Capture the cell that displays the provided text and extract its [X, Y] central coordinate. 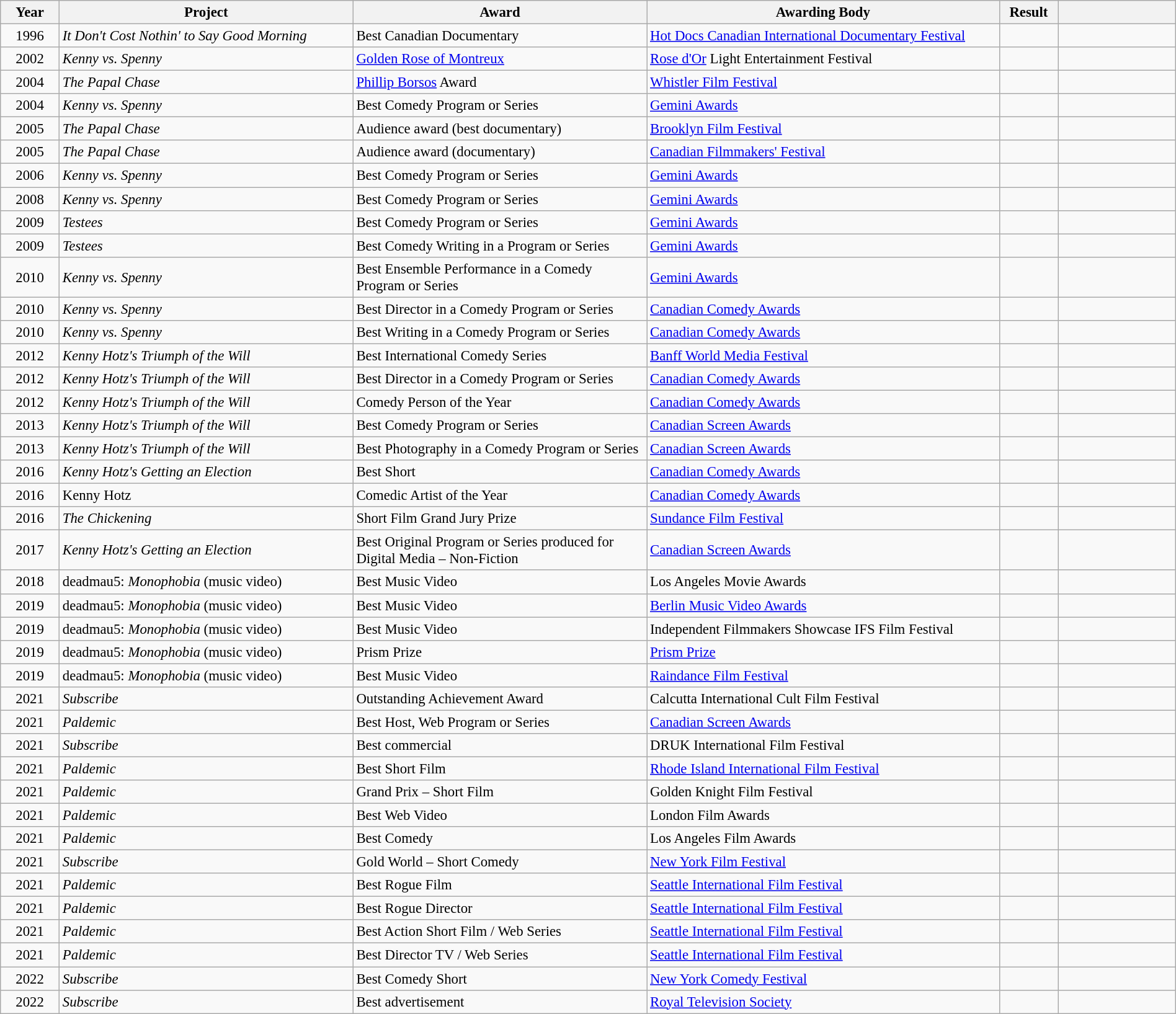
London Film Awards [823, 816]
New York Film Festival [823, 862]
Audience award (best documentary) [500, 129]
Royal Television Society [823, 1002]
Best Comedy Short [500, 979]
Comedic Artist of the Year [500, 496]
Best Short [500, 472]
Project [206, 12]
Los Angeles Film Awards [823, 838]
1996 [30, 36]
Best Original Program or Series produced for Digital Media – Non-Fiction [500, 551]
Best commercial [500, 745]
Calcutta International Cult Film Festival [823, 699]
Best Canadian Documentary [500, 36]
Independent Filmmakers Showcase IFS Film Festival [823, 629]
Banff World Media Festival [823, 355]
Whistler Film Festival [823, 82]
Best Short Film [500, 768]
Grand Prix – Short Film [500, 792]
Year [30, 12]
Phillip Borsos Award [500, 82]
Canadian Filmmakers' Festival [823, 152]
Rose d'Or Light Entertainment Festival [823, 59]
Best Photography in a Comedy Program or Series [500, 449]
Awarding Body [823, 12]
Award [500, 12]
Berlin Music Video Awards [823, 605]
Short Film Grand Jury Prize [500, 518]
Best Host, Web Program or Series [500, 722]
2008 [30, 199]
Best advertisement [500, 1002]
New York Comedy Festival [823, 979]
Hot Docs Canadian International Documentary Festival [823, 36]
Outstanding Achievement Award [500, 699]
Best Ensemble Performance in a Comedy Program or Series [500, 277]
Gold World – Short Comedy [500, 862]
Best Action Short Film / Web Series [500, 932]
Kenny Hotz [206, 496]
Sundance Film Festival [823, 518]
Best Writing in a Comedy Program or Series [500, 332]
Best Rogue Director [500, 909]
Golden Knight Film Festival [823, 792]
Raindance Film Festival [823, 675]
Result [1028, 12]
DRUK International Film Festival [823, 745]
Brooklyn Film Festival [823, 129]
Best International Comedy Series [500, 355]
It Don't Cost Nothin' to Say Good Morning [206, 36]
2006 [30, 176]
Los Angeles Movie Awards [823, 582]
Comedy Person of the Year [500, 402]
2018 [30, 582]
Audience award (documentary) [500, 152]
2017 [30, 551]
Best Rogue Film [500, 885]
2002 [30, 59]
Best Comedy Writing in a Program or Series [500, 246]
Best Director TV / Web Series [500, 955]
Best Comedy [500, 838]
The Chickening [206, 518]
Rhode Island International Film Festival [823, 768]
Best Web Video [500, 816]
Golden Rose of Montreux [500, 59]
